Locate the cell with the specified text and output its (x, y) center coordinate. 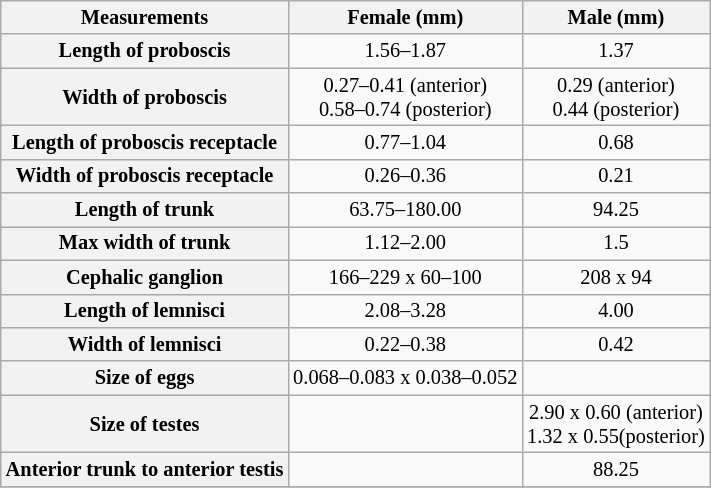
0.21 (616, 176)
1.12–2.00 (405, 243)
0.068–0.083 x 0.038–0.052 (405, 378)
2.90 x 0.60 (anterior)1.32 x 0.55(posterior) (616, 424)
0.42 (616, 344)
Width of lemnisci (145, 344)
Measurements (145, 17)
94.25 (616, 210)
166–229 x 60–100 (405, 277)
Cephalic ganglion (145, 277)
Width of proboscis receptacle (145, 176)
Length of proboscis (145, 51)
63.75–180.00 (405, 210)
Size of eggs (145, 378)
Width of proboscis (145, 97)
208 x 94 (616, 277)
0.22–0.38 (405, 344)
Length of proboscis receptacle (145, 142)
4.00 (616, 311)
0.29 (anterior)0.44 (posterior) (616, 97)
Size of testes (145, 424)
Length of trunk (145, 210)
1.56–1.87 (405, 51)
2.08–3.28 (405, 311)
88.25 (616, 469)
0.26–0.36 (405, 176)
Female (mm) (405, 17)
0.27–0.41 (anterior)0.58–0.74 (posterior) (405, 97)
0.68 (616, 142)
1.37 (616, 51)
Male (mm) (616, 17)
Max width of trunk (145, 243)
Anterior trunk to anterior testis (145, 469)
1.5 (616, 243)
0.77–1.04 (405, 142)
Length of lemnisci (145, 311)
